From the cell containing the given text, extract its center point as (X, Y) coordinate. 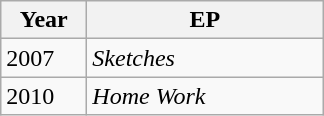
2010 (44, 96)
2007 (44, 58)
Sketches (205, 58)
Year (44, 20)
EP (205, 20)
Home Work (205, 96)
